Capture the cell that displays the provided text and extract its (X, Y) central coordinate. 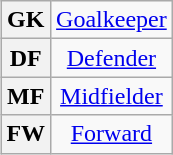
Forward (112, 134)
DF (26, 58)
Defender (112, 58)
Midfielder (112, 96)
FW (26, 134)
MF (26, 96)
GK (26, 20)
Goalkeeper (112, 20)
